Output the (x, y) coordinate of the center of the cell containing the given text.  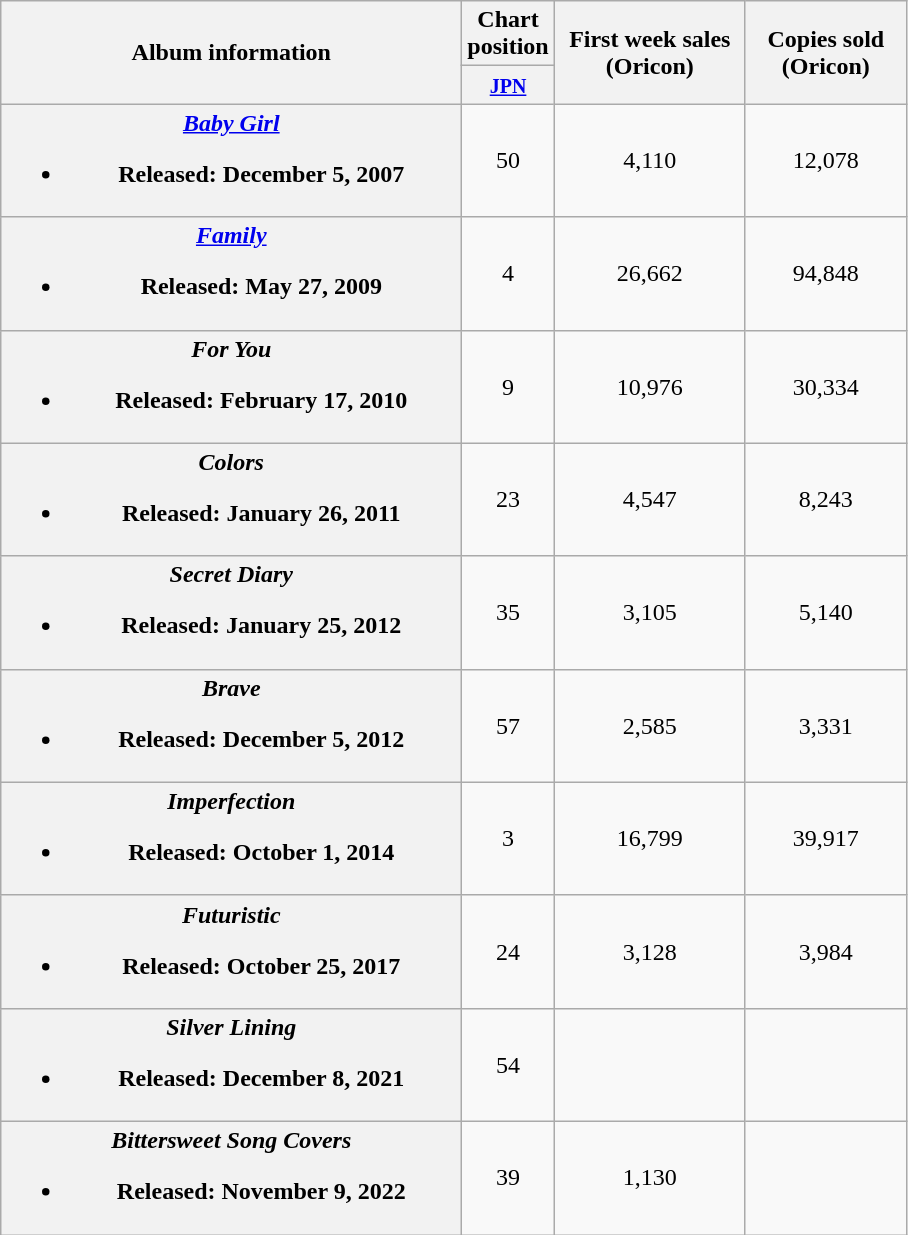
3 (508, 838)
35 (508, 612)
ColorsReleased: January 26, 2011 (232, 500)
23 (508, 500)
3,984 (826, 952)
BraveReleased: December 5, 2012 (232, 726)
For YouReleased: February 17, 2010 (232, 386)
4,547 (650, 500)
FuturisticReleased: October 25, 2017 (232, 952)
94,848 (826, 274)
26,662 (650, 274)
3,331 (826, 726)
12,078 (826, 160)
ImperfectionReleased: October 1, 2014 (232, 838)
Secret DiaryReleased: January 25, 2012 (232, 612)
10,976 (650, 386)
4 (508, 274)
39 (508, 1178)
Bittersweet Song CoversReleased: November 9, 2022 (232, 1178)
8,243 (826, 500)
Copies sold (Oricon) (826, 52)
First week sales (Oricon) (650, 52)
FamilyReleased: May 27, 2009 (232, 274)
Album information (232, 52)
54 (508, 1064)
3,128 (650, 952)
50 (508, 160)
4,110 (650, 160)
1,130 (650, 1178)
16,799 (650, 838)
Silver LiningReleased: December 8, 2021 (232, 1064)
30,334 (826, 386)
9 (508, 386)
39,917 (826, 838)
24 (508, 952)
3,105 (650, 612)
2,585 (650, 726)
57 (508, 726)
JPN (508, 85)
5,140 (826, 612)
Baby GirlReleased: December 5, 2007 (232, 160)
Chart position (508, 34)
